Determine the (x, y) coordinate at the center of the cell enclosing the given text.  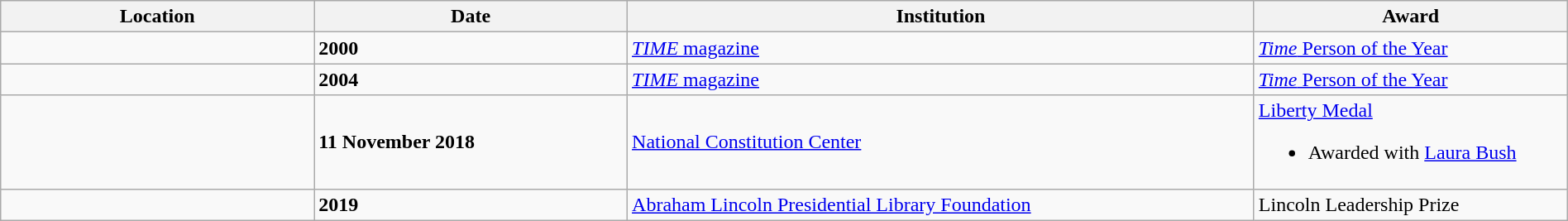
Date (471, 17)
National Constitution Center (941, 142)
Lincoln Leadership Prize (1411, 204)
2019 (471, 204)
Award (1411, 17)
Location (157, 17)
2000 (471, 48)
2004 (471, 79)
11 November 2018 (471, 142)
Liberty MedalAwarded with Laura Bush (1411, 142)
Institution (941, 17)
Abraham Lincoln Presidential Library Foundation (941, 204)
